Return the (X, Y) coordinate for the center point of the cell that contains the specified text.  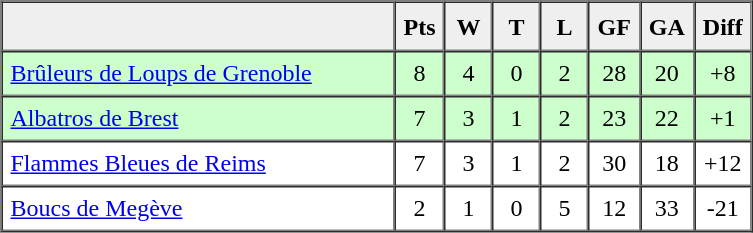
Brûleurs de Loups de Grenoble (198, 74)
23 (614, 118)
+12 (723, 164)
W (468, 27)
5 (564, 208)
+8 (723, 74)
T (516, 27)
18 (667, 164)
GA (667, 27)
Pts (419, 27)
-21 (723, 208)
12 (614, 208)
L (564, 27)
Albatros de Brest (198, 118)
4 (468, 74)
28 (614, 74)
Flammes Bleues de Reims (198, 164)
+1 (723, 118)
GF (614, 27)
33 (667, 208)
22 (667, 118)
30 (614, 164)
8 (419, 74)
Diff (723, 27)
20 (667, 74)
Boucs de Megève (198, 208)
